Pinpoint the cell where the given text exists, returning its [X, Y] midpoint coordinate. 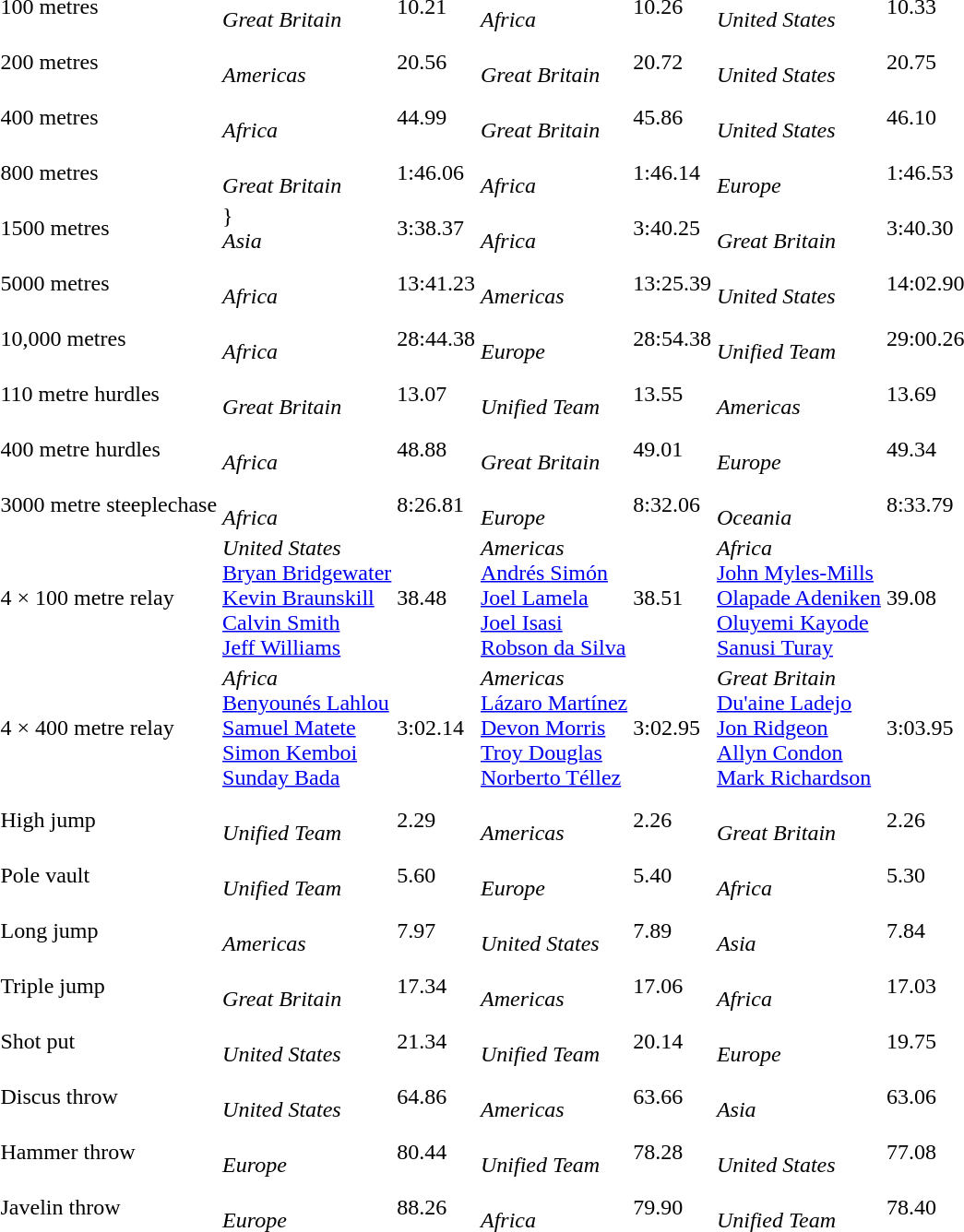
AmericasLázaro MartínezDevon MorrisTroy DouglasNorberto Téllez [554, 728]
13.07 [436, 395]
} Asia [307, 229]
45.86 [672, 118]
2.26 [672, 821]
63.66 [672, 1097]
8:26.81 [436, 505]
64.86 [436, 1097]
5.60 [436, 876]
Great BritainDu'aine LadejoJon RidgeonAllyn CondonMark Richardson [799, 728]
20.56 [436, 63]
3:02.14 [436, 728]
80.44 [436, 1153]
17.34 [436, 987]
3:40.25 [672, 229]
7.97 [436, 931]
48.88 [436, 450]
20.14 [672, 1042]
3:38.37 [436, 229]
21.34 [436, 1042]
38.48 [436, 598]
13:25.39 [672, 284]
Oceania [799, 505]
United StatesBryan BridgewaterKevin BraunskillCalvin SmithJeff Williams [307, 598]
17.06 [672, 987]
44.99 [436, 118]
AfricaBenyounés LahlouSamuel MateteSimon KemboiSunday Bada [307, 728]
38.51 [672, 598]
5.40 [672, 876]
28:44.38 [436, 339]
49.01 [672, 450]
2.29 [436, 821]
13:41.23 [436, 284]
20.72 [672, 63]
8:32.06 [672, 505]
3:02.95 [672, 728]
1:46.06 [436, 173]
AmericasAndrés SimónJoel LamelaJoel IsasiRobson da Silva [554, 598]
1:46.14 [672, 173]
13.55 [672, 395]
AfricaJohn Myles-MillsOlapade AdenikenOluyemi KayodeSanusi Turay [799, 598]
78.28 [672, 1153]
7.89 [672, 931]
28:54.38 [672, 339]
